Locate the cell with the specified text and output its [X, Y] center coordinate. 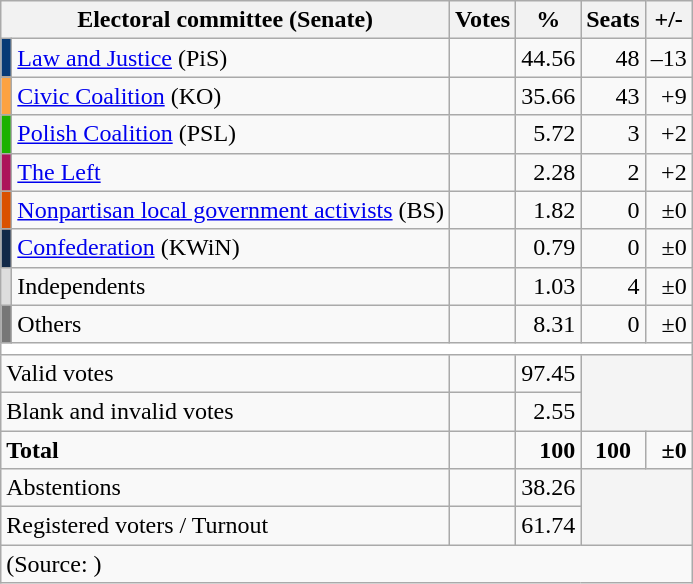
8.31 [548, 324]
Civic Coalition (KO) [231, 96]
61.74 [548, 526]
Polish Coalition (PSL) [231, 134]
Blank and invalid votes [226, 411]
2 [613, 172]
+/- [668, 20]
5.72 [548, 134]
1.82 [548, 210]
Seats [613, 20]
44.56 [548, 58]
Nonpartisan local government activists (BS) [231, 210]
38.26 [548, 488]
Abstentions [226, 488]
35.66 [548, 96]
97.45 [548, 373]
48 [613, 58]
2.28 [548, 172]
% [548, 20]
3 [613, 134]
43 [613, 96]
The Left [231, 172]
Law and Justice (PiS) [231, 58]
Valid votes [226, 373]
Registered voters / Turnout [226, 526]
(Source: ) [346, 564]
Independents [231, 286]
0.79 [548, 248]
4 [613, 286]
1.03 [548, 286]
–13 [668, 58]
Confederation (KWiN) [231, 248]
Votes [482, 20]
Total [226, 449]
+9 [668, 96]
Electoral committee (Senate) [226, 20]
Others [231, 324]
2.55 [548, 411]
